Determine the [x, y] coordinate at the center of the cell enclosing the given text.  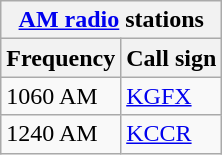
Call sign [172, 58]
1060 AM [61, 96]
1240 AM [61, 134]
AM radio stations [112, 20]
Frequency [61, 58]
KCCR [172, 134]
KGFX [172, 96]
